Determine the (x, y) coordinate at the center of the cell enclosing the given text.  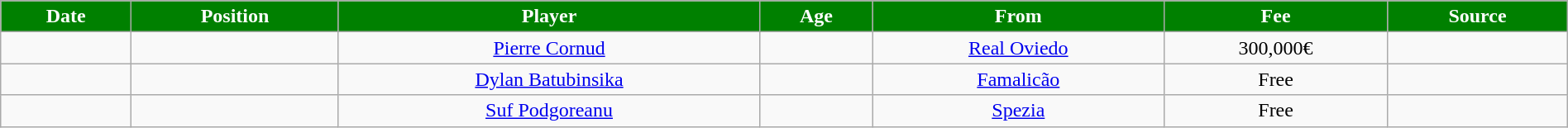
Dylan Batubinsika (549, 79)
Famalicão (1018, 79)
Spezia (1018, 111)
Fee (1275, 17)
Age (817, 17)
Source (1477, 17)
Pierre Cornud (549, 48)
Player (549, 17)
Real Oviedo (1018, 48)
From (1018, 17)
Date (66, 17)
Position (235, 17)
300,000€ (1275, 48)
Suf Podgoreanu (549, 111)
